Output the [X, Y] coordinate of the center of the cell containing the given text.  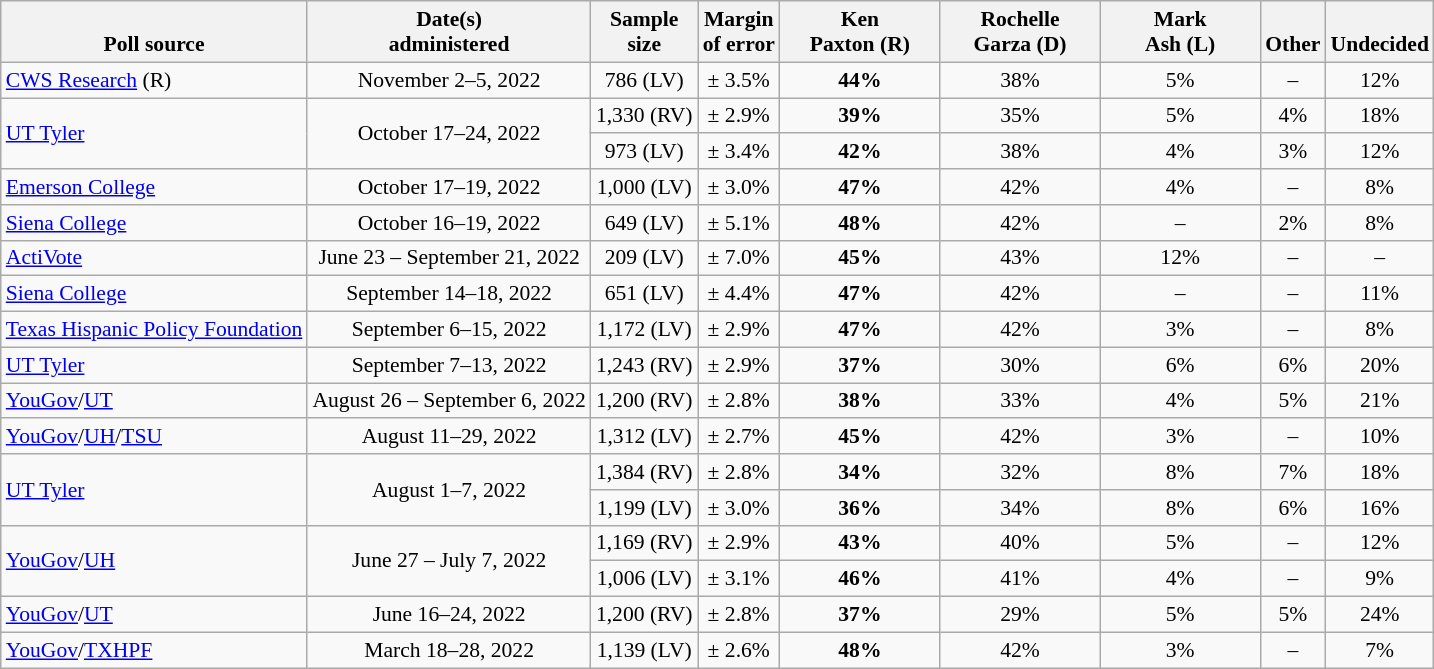
29% [1020, 615]
June 23 – September 21, 2022 [449, 258]
± 2.7% [739, 437]
2% [1292, 223]
Poll source [154, 32]
46% [860, 579]
November 2–5, 2022 [449, 80]
33% [1020, 401]
YouGov/UH/TSU [154, 437]
October 17–19, 2022 [449, 187]
Texas Hispanic Policy Foundation [154, 330]
10% [1379, 437]
1,243 (RV) [644, 365]
August 1–7, 2022 [449, 490]
August 26 – September 6, 2022 [449, 401]
June 16–24, 2022 [449, 615]
651 (LV) [644, 294]
786 (LV) [644, 80]
41% [1020, 579]
Date(s)administered [449, 32]
YouGov/TXHPF [154, 650]
September 6–15, 2022 [449, 330]
1,172 (LV) [644, 330]
Other [1292, 32]
YouGov/UH [154, 560]
September 14–18, 2022 [449, 294]
Undecided [1379, 32]
44% [860, 80]
16% [1379, 508]
24% [1379, 615]
209 (LV) [644, 258]
1,384 (RV) [644, 472]
October 16–19, 2022 [449, 223]
± 5.1% [739, 223]
CWS Research (R) [154, 80]
ActiVote [154, 258]
21% [1379, 401]
1,006 (LV) [644, 579]
20% [1379, 365]
± 2.6% [739, 650]
1,000 (LV) [644, 187]
Marginof error [739, 32]
1,199 (LV) [644, 508]
39% [860, 116]
± 4.4% [739, 294]
9% [1379, 579]
October 17–24, 2022 [449, 134]
± 3.5% [739, 80]
KenPaxton (R) [860, 32]
32% [1020, 472]
June 27 – July 7, 2022 [449, 560]
± 3.1% [739, 579]
1,139 (LV) [644, 650]
36% [860, 508]
1,169 (RV) [644, 543]
MarkAsh (L) [1180, 32]
Emerson College [154, 187]
September 7–13, 2022 [449, 365]
± 3.4% [739, 152]
35% [1020, 116]
973 (LV) [644, 152]
RochelleGarza (D) [1020, 32]
40% [1020, 543]
Samplesize [644, 32]
1,330 (RV) [644, 116]
11% [1379, 294]
August 11–29, 2022 [449, 437]
30% [1020, 365]
± 7.0% [739, 258]
March 18–28, 2022 [449, 650]
649 (LV) [644, 223]
1,312 (LV) [644, 437]
